Locate the cell with the specified text and output its [x, y] center coordinate. 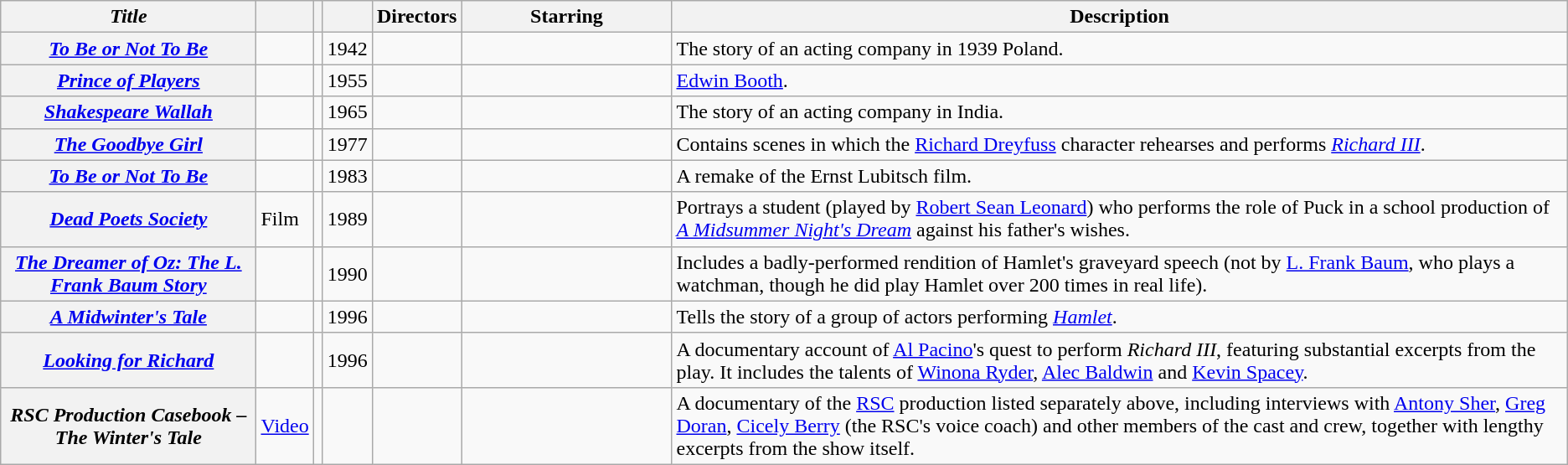
A Midwinter's Tale [129, 317]
Shakespeare Wallah [129, 112]
1965 [347, 112]
Tells the story of a group of actors performing Hamlet. [1119, 317]
Prince of Players [129, 80]
A remake of the Ernst Lubitsch film. [1119, 176]
1983 [347, 176]
Looking for Richard [129, 360]
Title [129, 17]
1990 [347, 273]
1955 [347, 80]
The story of an acting company in India. [1119, 112]
The Dreamer of Oz: The L. Frank Baum Story [129, 273]
Film [285, 220]
1989 [347, 220]
Starring [566, 17]
The story of an acting company in 1939 Poland. [1119, 49]
1942 [347, 49]
The Goodbye Girl [129, 144]
Dead Poets Society [129, 220]
Directors [417, 17]
Edwin Booth. [1119, 80]
Video [285, 426]
1977 [347, 144]
Description [1119, 17]
RSC Production Casebook – The Winter's Tale [129, 426]
Contains scenes in which the Richard Dreyfuss character rehearses and performs Richard III. [1119, 144]
